Pinpoint the cell where the given text exists, returning its [X, Y] midpoint coordinate. 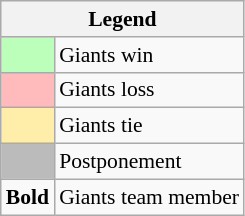
Giants tie [149, 126]
Postponement [149, 162]
Giants loss [149, 90]
Bold [28, 197]
Giants win [149, 55]
Giants team member [149, 197]
Legend [122, 19]
